From the cell containing the given text, extract its center point as [x, y] coordinate. 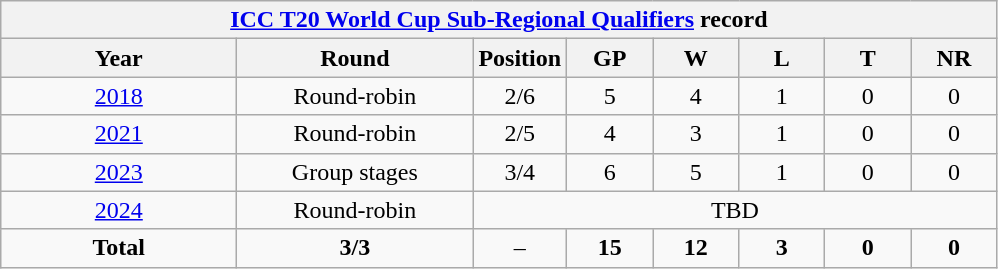
2/5 [520, 134]
3/3 [355, 248]
Group stages [355, 172]
Position [520, 58]
2023 [119, 172]
W [696, 58]
ICC T20 World Cup Sub-Regional Qualifiers record [499, 20]
TBD [735, 210]
NR [954, 58]
T [868, 58]
– [520, 248]
Year [119, 58]
6 [610, 172]
3/4 [520, 172]
2/6 [520, 96]
2021 [119, 134]
2018 [119, 96]
Total [119, 248]
12 [696, 248]
GP [610, 58]
15 [610, 248]
2024 [119, 210]
L [782, 58]
Round [355, 58]
